Extract the [X, Y] coordinate from the center of the cell holding the provided text.  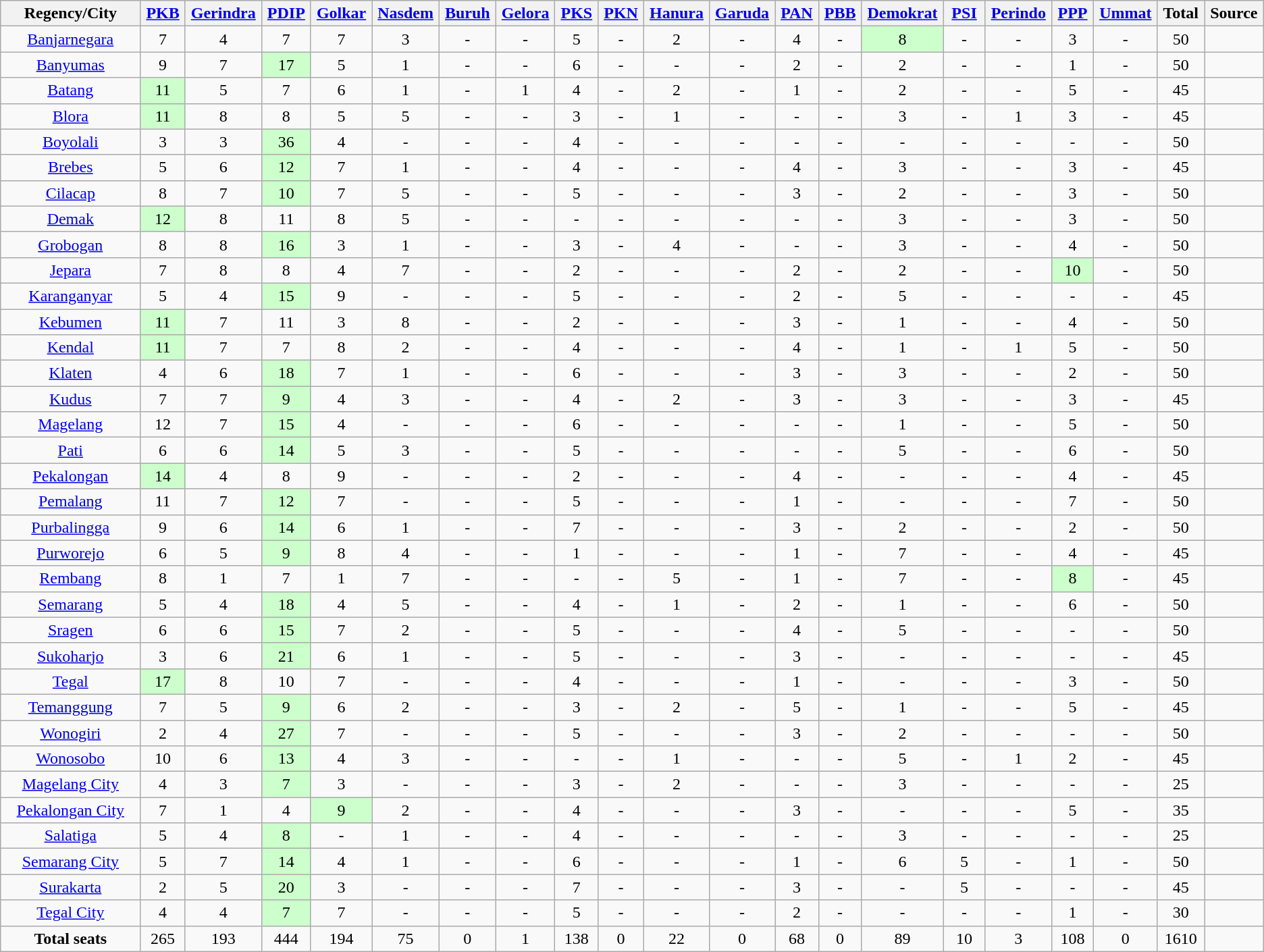
16 [286, 244]
Perindo [1018, 14]
265 [163, 938]
30 [1181, 913]
Rembang [70, 579]
Pekalongan [70, 476]
193 [223, 938]
Demokrat [902, 14]
1610 [1181, 938]
Sukoharjo [70, 656]
Wonosobo [70, 759]
Golkar [341, 14]
27 [286, 733]
Nasdem [406, 14]
Garuda [743, 14]
Pati [70, 450]
Gerindra [223, 14]
68 [797, 938]
Brebes [70, 167]
Kudus [70, 399]
Tegal City [70, 913]
Gelora [525, 14]
Temanggung [70, 707]
Sragen [70, 630]
PKN [621, 14]
PAN [797, 14]
Regency/City [70, 14]
Magelang City [70, 785]
Total [1181, 14]
Wonogiri [70, 733]
21 [286, 656]
Salatiga [70, 836]
Total seats [70, 938]
Demak [70, 219]
PSI [964, 14]
Buruh [467, 14]
Ummat [1126, 14]
Banyumas [70, 65]
Tegal [70, 681]
20 [286, 887]
Karanganyar [70, 296]
Pekalongan City [70, 810]
Magelang [70, 425]
35 [1181, 810]
Grobogan [70, 244]
PKB [163, 14]
194 [341, 938]
PDIP [286, 14]
Source [1234, 14]
Klaten [70, 373]
22 [677, 938]
PBB [840, 14]
PKS [577, 14]
Blora [70, 116]
13 [286, 759]
Kebumen [70, 322]
PPP [1072, 14]
Boyolali [70, 142]
Pemalang [70, 502]
75 [406, 938]
Cilacap [70, 193]
Purbalingga [70, 527]
Jepara [70, 270]
Kendal [70, 348]
Surakarta [70, 887]
36 [286, 142]
Hanura [677, 14]
Banjarnegara [70, 39]
89 [902, 938]
444 [286, 938]
Purworejo [70, 553]
Batang [70, 90]
108 [1072, 938]
138 [577, 938]
Semarang [70, 604]
Semarang City [70, 862]
